Return the [X, Y] coordinate for the center point of the cell that contains the specified text.  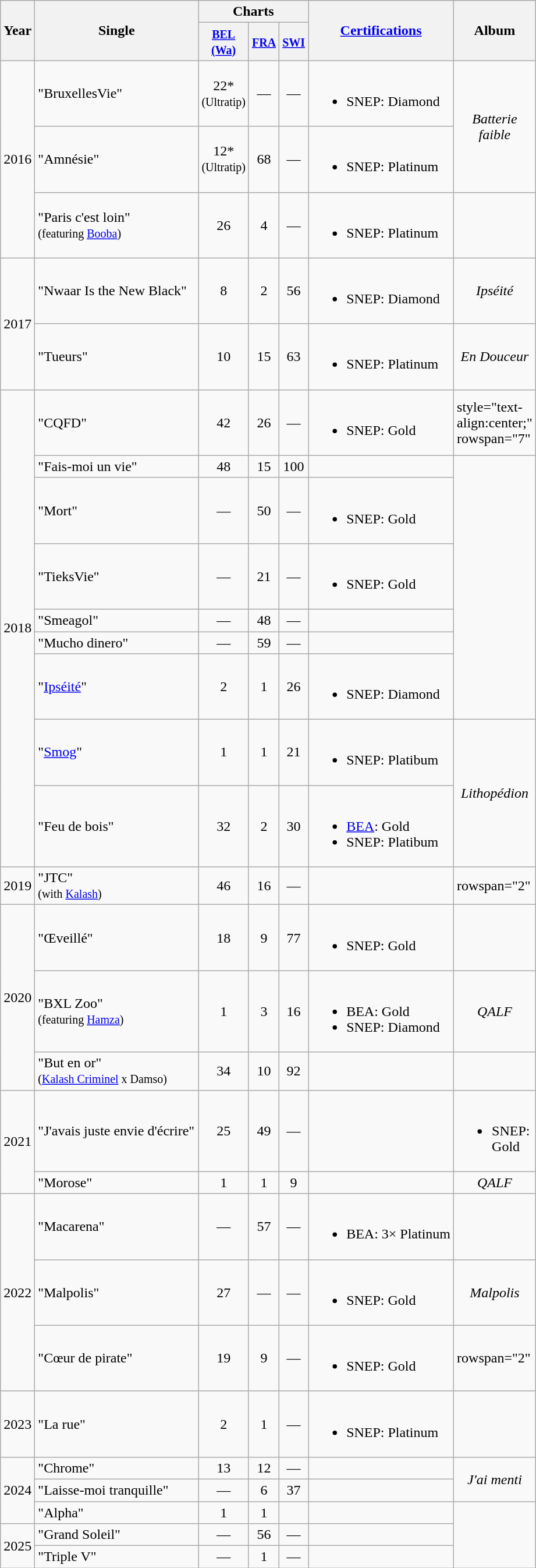
BEA: 3× Platinum [381, 1226]
42 [223, 423]
BEA: GoldSNEP: Diamond [381, 1011]
77 [294, 937]
"Chrome" [116, 1468]
"Morose" [116, 1183]
2019 [17, 886]
"La rue" [116, 1424]
"CQFD" [116, 423]
"Paris c'est loin" (featuring Booba) [116, 225]
"Macarena" [116, 1226]
2024 [17, 1490]
Malpolis [495, 1293]
Album [495, 30]
46 [223, 886]
8 [223, 291]
27 [223, 1293]
"Ipséité" [116, 687]
3 [264, 1011]
"Smeagol" [116, 620]
Certifications [381, 30]
Ipséité [495, 291]
100 [294, 466]
2020 [17, 997]
"Mort" [116, 510]
"Malpolis" [116, 1293]
2017 [17, 324]
"Œveillé" [116, 937]
"Triple V" [116, 1557]
12 [264, 1468]
style="text-align:center;" rowspan="7" [495, 423]
"Fais-moi un vie" [116, 466]
2021 [17, 1142]
49 [264, 1131]
2022 [17, 1293]
32 [223, 826]
18 [223, 937]
En Douceur [495, 356]
34 [223, 1071]
6 [264, 1490]
BEA: GoldSNEP: Platibum [381, 826]
57 [264, 1226]
"J'avais juste envie d'écrire" [116, 1131]
"Grand Soleil" [116, 1535]
37 [294, 1490]
SNEP: Platibum [381, 752]
4 [264, 225]
BEL(Wa) [223, 42]
"Nwaar Is the New Black" [116, 291]
Lithopédion [495, 793]
Charts [254, 12]
50 [264, 510]
"Cœur de pirate" [116, 1358]
12* (Ultratip) [223, 160]
"Mucho dinero" [116, 642]
"Laisse-moi tranquille" [116, 1490]
13 [223, 1468]
2016 [17, 160]
Single [116, 30]
"Amnésie" [116, 160]
SWI [294, 42]
"But en or"(Kalash Criminel x Damso) [116, 1071]
Batterie faible [495, 126]
63 [294, 356]
"Tueurs" [116, 356]
68 [264, 160]
2023 [17, 1424]
19 [223, 1358]
59 [264, 642]
"Smog" [116, 752]
30 [294, 826]
"JTC"(with Kalash) [116, 886]
J'ai menti [495, 1479]
FRA [264, 42]
"BXL Zoo"(featuring Hamza) [116, 1011]
"TieksVie" [116, 576]
"Alpha" [116, 1512]
2025 [17, 1546]
2018 [17, 628]
25 [223, 1131]
"BruxellesVie" [116, 93]
Year [17, 30]
"Feu de bois" [116, 826]
22* (Ultratip) [223, 93]
92 [294, 1071]
